Pinpoint the cell where the given text exists, returning its (x, y) midpoint coordinate. 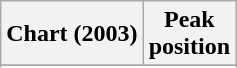
Chart (2003) (72, 34)
Peakposition (189, 34)
